Find where the given text appears and provide that cell's center as (X, Y) coordinate. 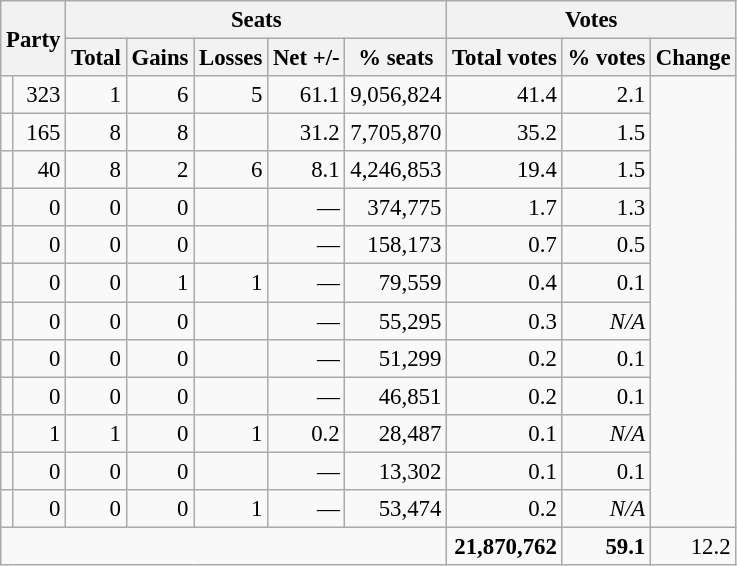
51,299 (396, 358)
% votes (606, 58)
1.7 (504, 208)
323 (40, 95)
% seats (396, 58)
Gains (160, 58)
79,559 (396, 283)
9,056,824 (396, 95)
Total votes (504, 58)
21,870,762 (504, 546)
59.1 (606, 546)
53,474 (396, 509)
Seats (256, 20)
0.7 (504, 245)
Change (694, 58)
40 (40, 170)
4,246,853 (396, 170)
55,295 (396, 321)
158,173 (396, 245)
61.1 (306, 95)
Losses (231, 58)
0.4 (504, 283)
0.5 (606, 245)
7,705,870 (396, 133)
Votes (592, 20)
41.4 (504, 95)
374,775 (396, 208)
2.1 (606, 95)
46,851 (396, 396)
2 (160, 170)
Party (34, 38)
19.4 (504, 170)
Total (96, 58)
12.2 (694, 546)
31.2 (306, 133)
35.2 (504, 133)
Net +/- (306, 58)
0.3 (504, 321)
8.1 (306, 170)
1.3 (606, 208)
28,487 (396, 433)
13,302 (396, 471)
165 (40, 133)
5 (231, 95)
